Extract the [X, Y] coordinate from the center of the cell holding the provided text.  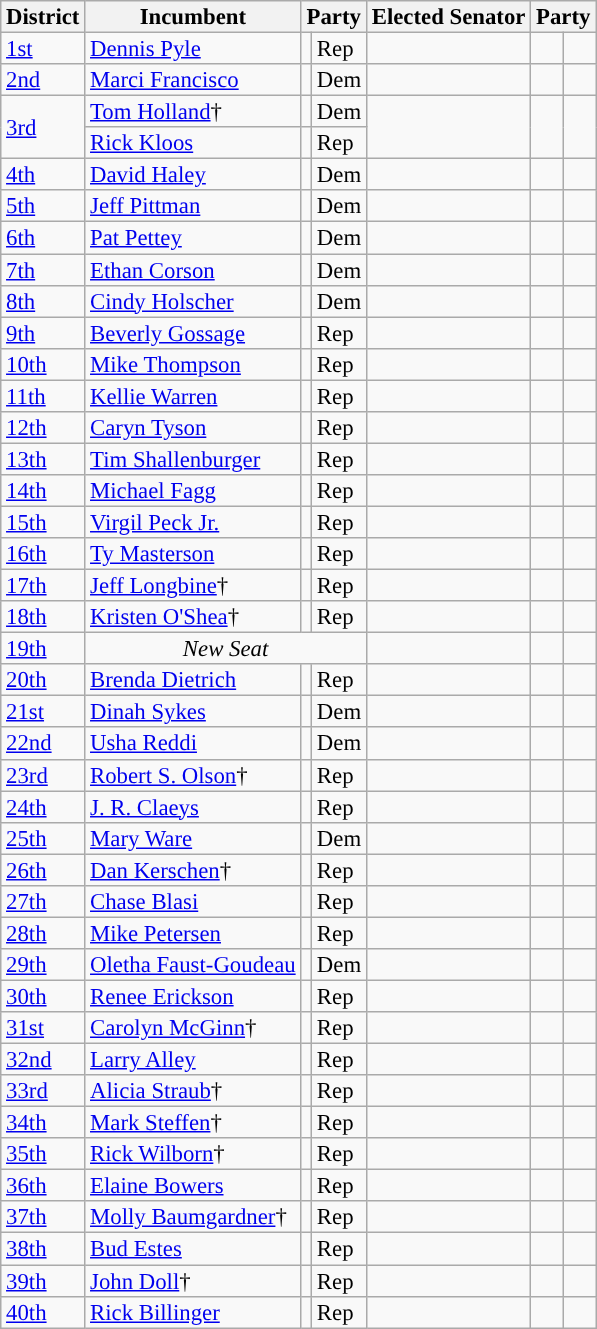
Carolyn McGinn† [193, 1028]
Dinah Sykes [193, 712]
Caryn Tyson [193, 428]
Elected Senator [448, 17]
Brenda Dietrich [193, 680]
36th [43, 1186]
Jeff Pittman [193, 206]
Jeff Longbine† [193, 586]
Ethan Corson [193, 270]
4th [43, 175]
15th [43, 522]
18th [43, 617]
35th [43, 1154]
34th [43, 1123]
6th [43, 238]
5th [43, 206]
Renee Erickson [193, 996]
Cindy Holscher [193, 301]
1st [43, 49]
40th [43, 1312]
Incumbent [193, 17]
8th [43, 301]
32nd [43, 1060]
26th [43, 870]
Kellie Warren [193, 396]
21st [43, 712]
9th [43, 333]
12th [43, 428]
Dennis Pyle [193, 49]
14th [43, 491]
Oletha Faust-Goudeau [193, 965]
David Haley [193, 175]
Tim Shallenburger [193, 459]
New Seat [226, 649]
2nd [43, 80]
39th [43, 1281]
24th [43, 807]
Chase Blasi [193, 902]
Mark Steffen† [193, 1123]
27th [43, 902]
Bud Estes [193, 1249]
Virgil Peck Jr. [193, 522]
28th [43, 933]
Molly Baumgardner† [193, 1218]
33rd [43, 1091]
25th [43, 838]
10th [43, 364]
13th [43, 459]
11th [43, 396]
31st [43, 1028]
Alicia Straub† [193, 1091]
Dan Kerschen† [193, 870]
Mary Ware [193, 838]
Michael Fagg [193, 491]
7th [43, 270]
Kristen O'Shea† [193, 617]
22nd [43, 744]
Rick Billinger [193, 1312]
Usha Reddi [193, 744]
Rick Kloos [193, 143]
Rick Wilborn† [193, 1154]
Marci Francisco [193, 80]
Beverly Gossage [193, 333]
19th [43, 649]
Tom Holland† [193, 112]
30th [43, 996]
Mike Petersen [193, 933]
John Doll† [193, 1281]
37th [43, 1218]
38th [43, 1249]
Elaine Bowers [193, 1186]
17th [43, 586]
Mike Thompson [193, 364]
20th [43, 680]
29th [43, 965]
3rd [43, 128]
District [43, 17]
Robert S. Olson† [193, 775]
16th [43, 554]
Larry Alley [193, 1060]
Pat Pettey [193, 238]
Ty Masterson [193, 554]
23rd [43, 775]
J. R. Claeys [193, 807]
